For the text-containing cell, return its midpoint in (x, y) coordinate format. 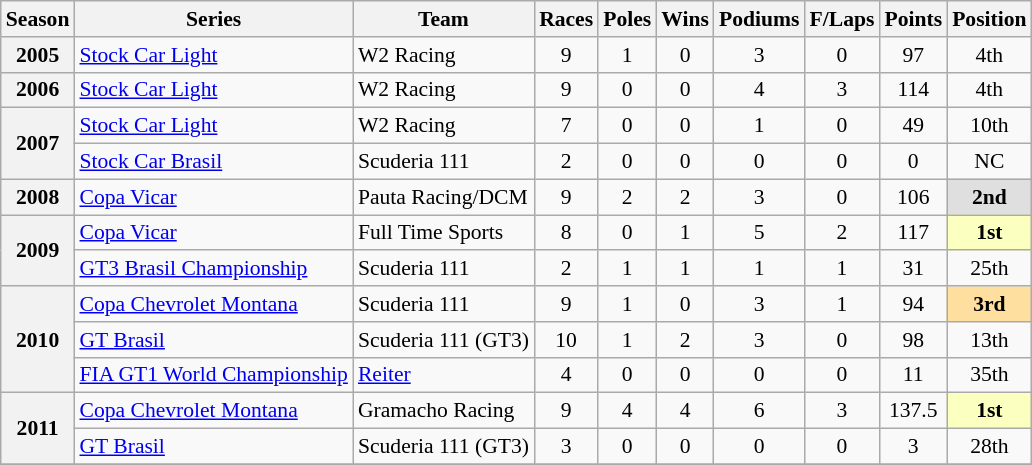
NC (989, 162)
6 (760, 411)
Full Time Sports (444, 233)
98 (913, 340)
GT3 Brasil Championship (213, 269)
8 (566, 233)
Position (989, 19)
106 (913, 197)
35th (989, 375)
Stock Car Brasil (213, 162)
2009 (38, 250)
97 (913, 55)
2007 (38, 144)
Series (213, 19)
2nd (989, 197)
F/Laps (842, 19)
Season (38, 19)
10th (989, 126)
FIA GT1 World Championship (213, 375)
31 (913, 269)
2011 (38, 428)
Gramacho Racing (444, 411)
Wins (685, 19)
Reiter (444, 375)
Podiums (760, 19)
10 (566, 340)
11 (913, 375)
2006 (38, 90)
Points (913, 19)
3rd (989, 304)
Pauta Racing/DCM (444, 197)
28th (989, 447)
94 (913, 304)
2005 (38, 55)
Races (566, 19)
2010 (38, 340)
114 (913, 90)
117 (913, 233)
25th (989, 269)
Poles (627, 19)
137.5 (913, 411)
5 (760, 233)
7 (566, 126)
Team (444, 19)
13th (989, 340)
2008 (38, 197)
49 (913, 126)
